Determine the (x, y) coordinate at the center of the cell enclosing the given text.  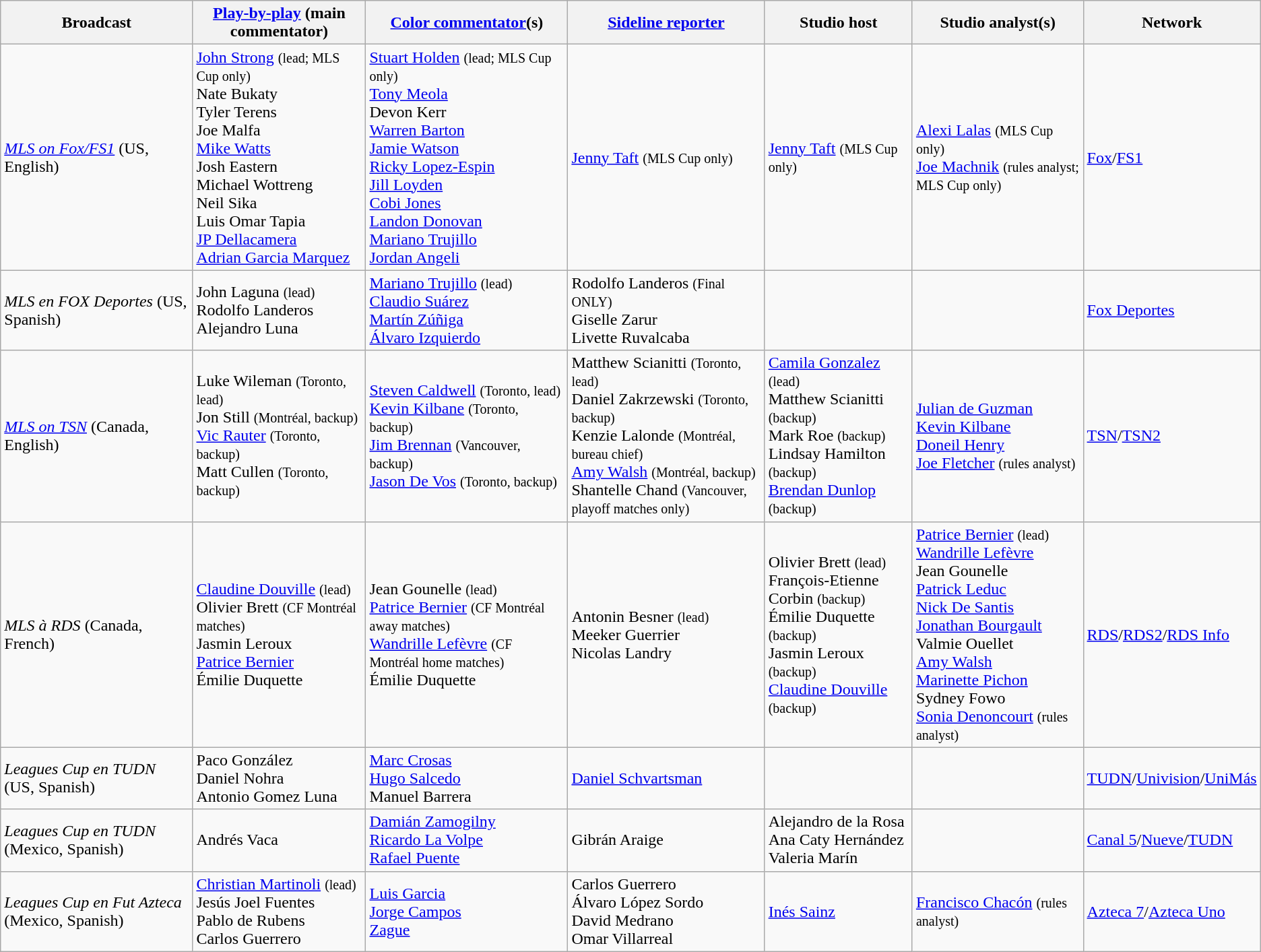
Francisco Chacón (rules analyst) (998, 911)
MLS on TSN (Canada, English) (97, 436)
Canal 5/Nueve/TUDN (1172, 840)
Damián ZamogilnyRicardo La VolpeRafael Puente (467, 840)
Fox Deportes (1172, 310)
Inés Sainz (838, 911)
Daniel Schvartsman (666, 778)
Sideline reporter (666, 23)
Andrés Vaca (279, 840)
Leagues Cup en TUDN (US, Spanish) (97, 778)
Carlos GuerreroÁlvaro López SordoDavid MedranoOmar Villarreal (666, 911)
Marc CrosasHugo SalcedoManuel Barrera (467, 778)
Azteca 7/Azteca Uno (1172, 911)
Leagues Cup en Fut Azteca (Mexico, Spanish) (97, 911)
John Laguna (lead)Rodolfo LanderosAlejandro Luna (279, 310)
MLS en FOX Deportes (US, Spanish) (97, 310)
RDS/RDS2/RDS Info (1172, 635)
Studio analyst(s) (998, 23)
Paco GonzálezDaniel NohraAntonio Gomez Luna (279, 778)
Luis GarciaJorge CamposZague (467, 911)
Rodolfo Landeros (Final ONLY)Giselle ZarurLivette Ruvalcaba (666, 310)
Claudine Douville (lead)Olivier Brett (CF Montréal matches)Jasmin Leroux Patrice Bernier Émilie Duquette (279, 635)
Studio host (838, 23)
Steven Caldwell (Toronto, lead)Kevin Kilbane (Toronto, backup)Jim Brennan (Vancouver, backup)Jason De Vos (Toronto, backup) (467, 436)
Color commentator(s) (467, 23)
Mariano Trujillo (lead)Claudio SuárezMartín ZúñigaÁlvaro Izquierdo (467, 310)
Julian de GuzmanKevin KilbaneDoneil HenryJoe Fletcher (rules analyst) (998, 436)
MLS on Fox/FS1 (US, English) (97, 158)
Broadcast (97, 23)
Alexi Lalas (MLS Cup only)Joe Machnik (rules analyst; MLS Cup only) (998, 158)
Gibrán Araige (666, 840)
MLS à RDS (Canada, French) (97, 635)
TUDN/Univision/UniMás (1172, 778)
TSN/TSN2 (1172, 436)
Play-by-play (main commentator) (279, 23)
Jean Gounelle (lead)Patrice Bernier (CF Montréal away matches)Wandrille Lefèvre (CF Montréal home matches)Émilie Duquette (467, 635)
Network (1172, 23)
Camila Gonzalez (lead)Matthew Scianitti (backup)Mark Roe (backup) Lindsay Hamilton (backup)Brendan Dunlop (backup) (838, 436)
Christian Martinoli (lead)Jesús Joel FuentesPablo de RubensCarlos Guerrero (279, 911)
Alejandro de la RosaAna Caty HernándezValeria Marín (838, 840)
Fox/FS1 (1172, 158)
Antonin Besner (lead)Meeker GuerrierNicolas Landry (666, 635)
Luke Wileman (Toronto, lead)Jon Still (Montréal, backup)Vic Rauter (Toronto, backup)Matt Cullen (Toronto, backup) (279, 436)
Leagues Cup en TUDN (Mexico, Spanish) (97, 840)
Olivier Brett (lead)François-Etienne Corbin (backup)Émilie Duquette (backup)Jasmin Leroux (backup)Claudine Douville (backup) (838, 635)
